Provide the [x, y] coordinate of the cell's center where the given text is located.  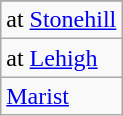
Marist [62, 96]
at Lehigh [62, 58]
at Stonehill [62, 20]
